Pinpoint the cell where the given text exists, returning its (x, y) midpoint coordinate. 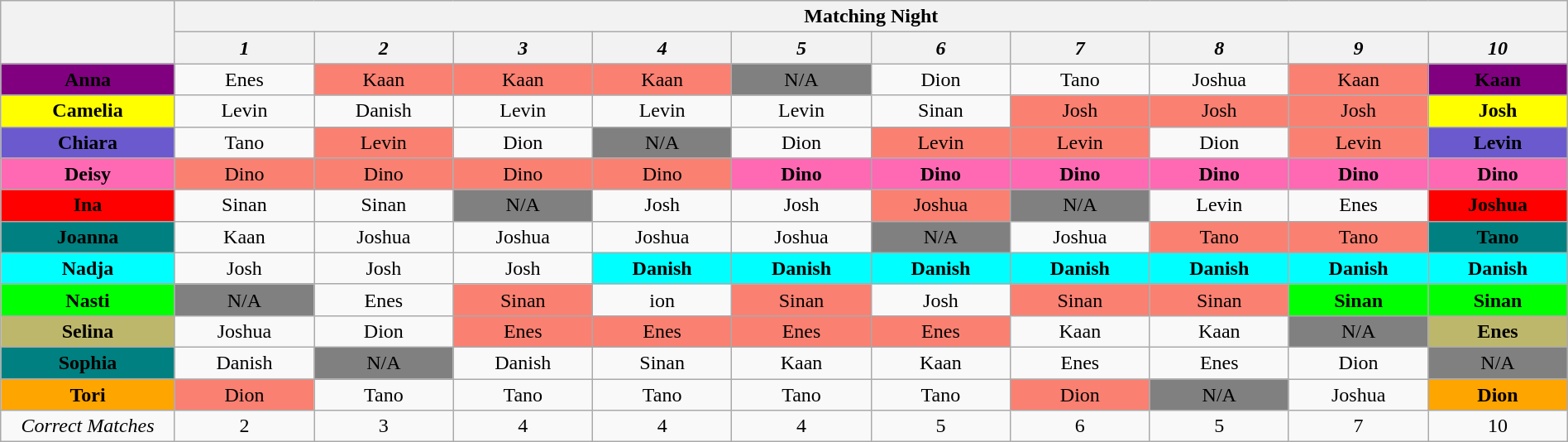
Tori (88, 395)
8 (1219, 48)
Camelia (88, 111)
Deisy (88, 174)
Selina (88, 331)
1 (244, 48)
Ina (88, 205)
Sophia (88, 363)
Matching Night (871, 17)
Anna (88, 79)
Nasti (88, 300)
Chiara (88, 142)
Joanna (88, 237)
ion (662, 300)
Correct Matches (88, 426)
Nadja (88, 268)
9 (1358, 48)
